Detect which cell encompasses the target text, then output its (X, Y) center coordinate. 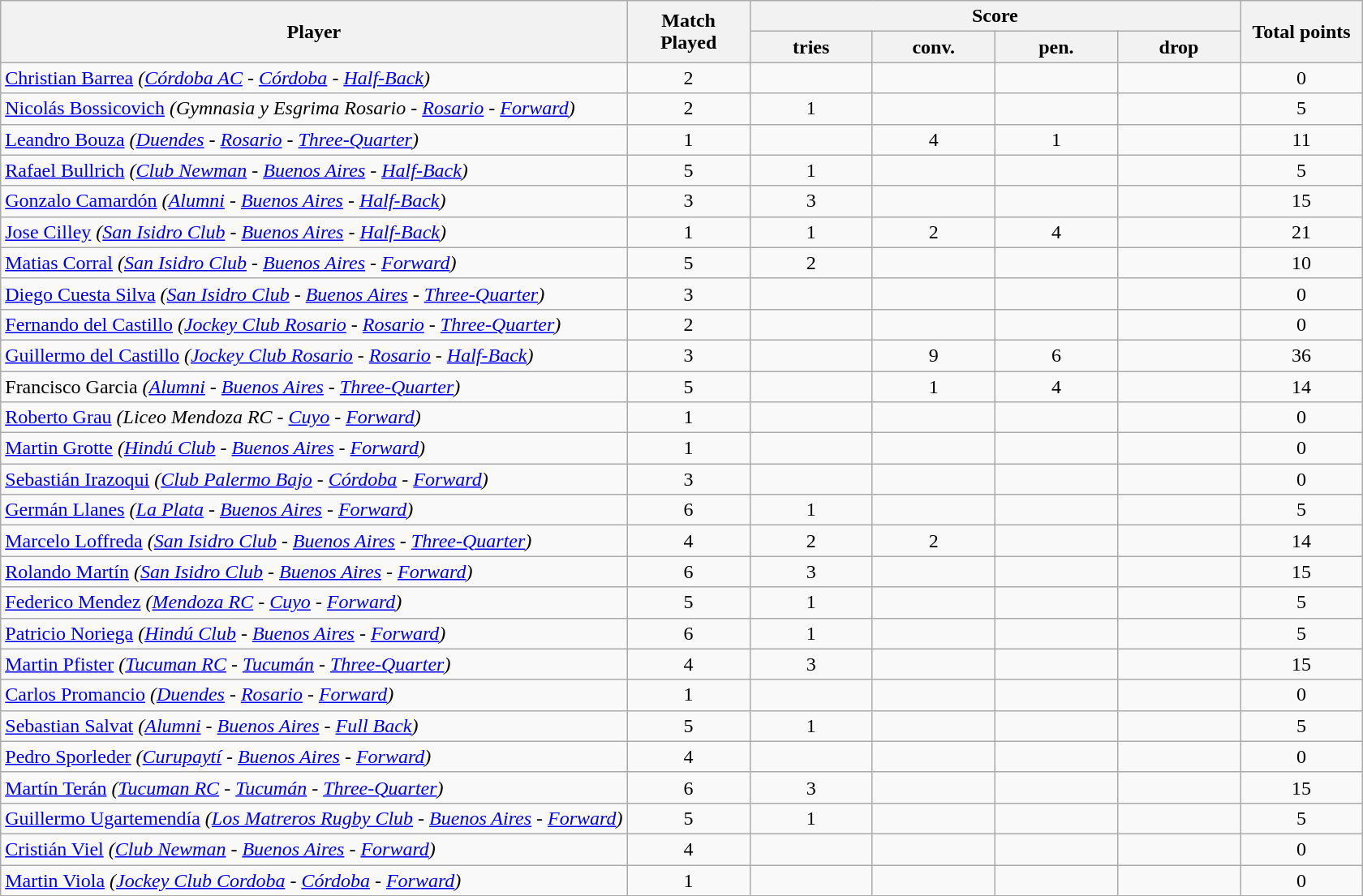
Germán Llanes (La Plata - Buenos Aires - Forward) (314, 510)
Matias Corral (San Isidro Club - Buenos Aires - Forward) (314, 263)
11 (1301, 139)
Nicolás Bossicovich (Gymnasia y Esgrima Rosario - Rosario - Forward) (314, 109)
Jose Cilley (San Isidro Club - Buenos Aires - Half-Back) (314, 232)
Martín Terán (Tucuman RC - Tucumán - Three-Quarter) (314, 787)
Carlos Promancio (Duendes - Rosario - Forward) (314, 695)
Francisco Garcia (Alumni - Buenos Aires - Three-Quarter) (314, 387)
36 (1301, 355)
Fernando del Castillo (Jockey Club Rosario - Rosario - Three-Quarter) (314, 324)
Rafael Bullrich (Club Newman - Buenos Aires - Half-Back) (314, 170)
Gonzalo Camardón (Alumni - Buenos Aires - Half-Back) (314, 201)
Roberto Grau (Liceo Mendoza RC - Cuyo - Forward) (314, 418)
Guillermo Ugartemendía (Los Matreros Rugby Club - Buenos Aires - Forward) (314, 818)
Match Played (688, 32)
pen. (1056, 47)
Player (314, 32)
Diego Cuesta Silva (San Isidro Club - Buenos Aires - Three-Quarter) (314, 294)
Marcelo Loffreda (San Isidro Club - Buenos Aires - Three-Quarter) (314, 541)
Score (995, 16)
Cristián Viel (Club Newman - Buenos Aires - Forward) (314, 849)
Christian Barrea (Córdoba AC - Córdoba - Half-Back) (314, 78)
Martin Pfister (Tucuman RC - Tucumán - Three-Quarter) (314, 664)
Martin Grotte (Hindú Club - Buenos Aires - Forward) (314, 448)
conv. (933, 47)
9 (933, 355)
Martin Viola (Jockey Club Cordoba - Córdoba - Forward) (314, 880)
21 (1301, 232)
Rolando Martín (San Isidro Club - Buenos Aires - Forward) (314, 572)
Federico Mendez (Mendoza RC - Cuyo - Forward) (314, 602)
Patricio Noriega (Hindú Club - Buenos Aires - Forward) (314, 633)
Pedro Sporleder (Curupaytí - Buenos Aires - Forward) (314, 757)
Sebastian Salvat (Alumni - Buenos Aires - Full Back) (314, 726)
drop (1178, 47)
Sebastián Irazoqui (Club Palermo Bajo - Córdoba - Forward) (314, 479)
Guillermo del Castillo (Jockey Club Rosario - Rosario - Half-Back) (314, 355)
Total points (1301, 32)
Leandro Bouza (Duendes - Rosario - Three-Quarter) (314, 139)
tries (811, 47)
10 (1301, 263)
